Return (x, y) of the center of cell containing provided text 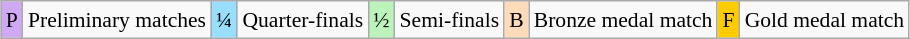
F (728, 20)
Semi-finals (450, 20)
Quarter-finals (302, 20)
Preliminary matches (117, 20)
B (516, 20)
½ (381, 20)
Bronze medal match (624, 20)
P (12, 20)
¼ (224, 20)
Gold medal match (825, 20)
